From the cell containing the given text, extract its center point as [X, Y] coordinate. 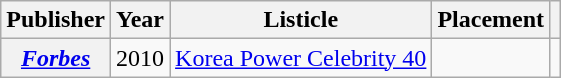
Forbes [56, 58]
Publisher [56, 20]
Placement [491, 20]
2010 [140, 58]
Korea Power Celebrity 40 [301, 58]
Year [140, 20]
Listicle [301, 20]
